Search for the cell housing the specified text and yield its [X, Y] center coordinate. 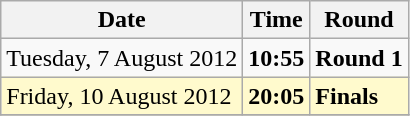
Tuesday, 7 August 2012 [122, 58]
20:05 [276, 96]
Friday, 10 August 2012 [122, 96]
Round [359, 20]
Time [276, 20]
Date [122, 20]
10:55 [276, 58]
Finals [359, 96]
Round 1 [359, 58]
